Pinpoint the cell where the given text exists, returning its [X, Y] midpoint coordinate. 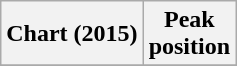
Peakposition [189, 34]
Chart (2015) [72, 34]
